From the cell containing the given text, extract its center point as (x, y) coordinate. 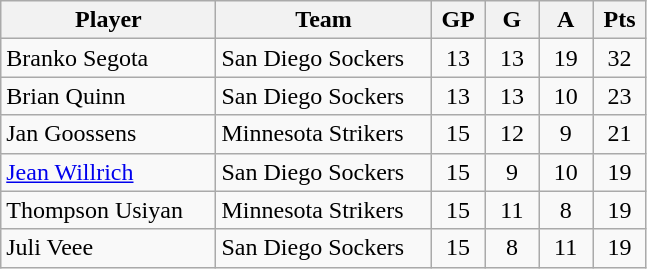
23 (620, 96)
Brian Quinn (108, 96)
21 (620, 134)
Player (108, 20)
Thompson Usiyan (108, 210)
32 (620, 58)
A (566, 20)
Branko Segota (108, 58)
Team (324, 20)
Pts (620, 20)
Jean Willrich (108, 172)
12 (512, 134)
Juli Veee (108, 248)
GP (458, 20)
G (512, 20)
Jan Goossens (108, 134)
